Return (X, Y) of the center of cell containing provided text 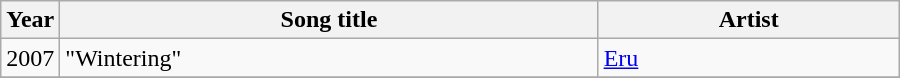
"Wintering" (329, 58)
2007 (30, 58)
Song title (329, 20)
Eru (748, 58)
Artist (748, 20)
Year (30, 20)
